From the cell containing the given text, extract its center point as [x, y] coordinate. 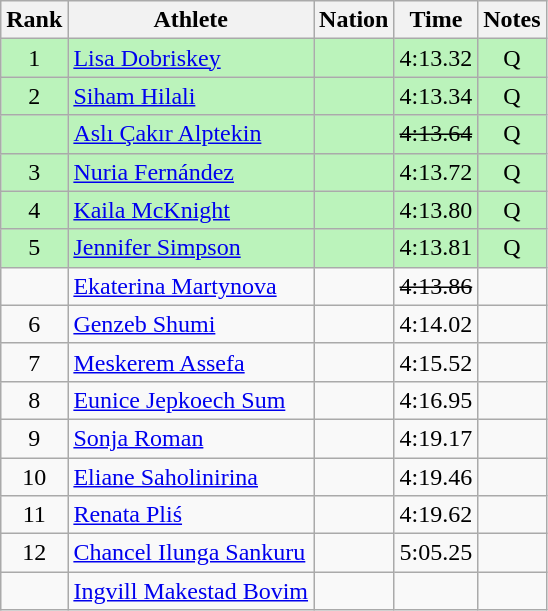
Nation [354, 20]
12 [34, 553]
Meskerem Assefa [191, 362]
Lisa Dobriskey [191, 58]
Eunice Jepkoech Sum [191, 400]
Time [436, 20]
4:19.62 [436, 515]
4:19.46 [436, 477]
Eliane Saholinirina [191, 477]
4:13.80 [436, 210]
Rank [34, 20]
4:16.95 [436, 400]
Athlete [191, 20]
Jennifer Simpson [191, 248]
Chancel Ilunga Sankuru [191, 553]
5:05.25 [436, 553]
4:13.64 [436, 134]
11 [34, 515]
9 [34, 438]
Kaila McKnight [191, 210]
2 [34, 96]
Nuria Fernández [191, 172]
7 [34, 362]
4:19.17 [436, 438]
4:13.34 [436, 96]
Siham Hilali [191, 96]
1 [34, 58]
5 [34, 248]
4:13.72 [436, 172]
4:14.02 [436, 324]
6 [34, 324]
4:13.86 [436, 286]
Renata Pliś [191, 515]
4:13.81 [436, 248]
Aslı Çakır Alptekin [191, 134]
Ekaterina Martynova [191, 286]
10 [34, 477]
8 [34, 400]
Notes [512, 20]
3 [34, 172]
Genzeb Shumi [191, 324]
Sonja Roman [191, 438]
4 [34, 210]
4:13.32 [436, 58]
Ingvill Makestad Bovim [191, 591]
4:15.52 [436, 362]
